Identify which cell holds the provided text, then report its (X, Y) central coordinate. 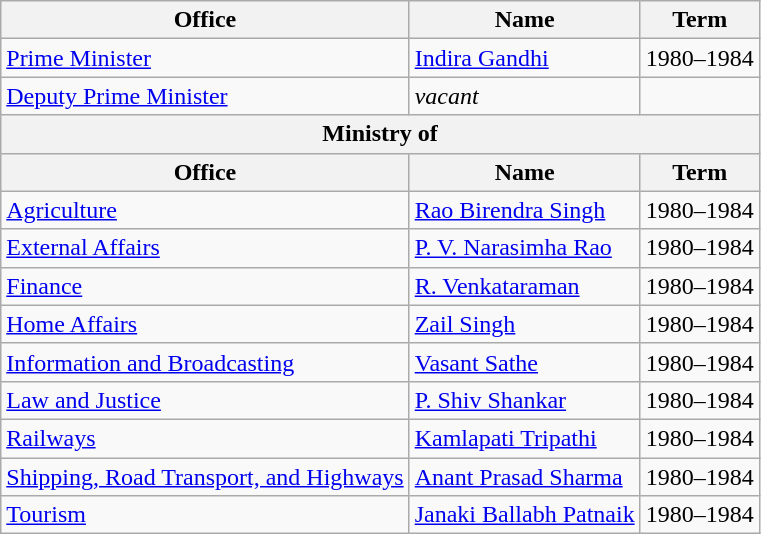
External Affairs (205, 248)
Janaki Ballabh Patnaik (524, 515)
Finance (205, 286)
Law and Justice (205, 400)
Ministry of (380, 134)
Zail Singh (524, 324)
Prime Minister (205, 58)
Information and Broadcasting (205, 362)
Home Affairs (205, 324)
P. V. Narasimha Rao (524, 248)
P. Shiv Shankar (524, 400)
Rao Birendra Singh (524, 210)
Railways (205, 438)
vacant (524, 96)
Shipping, Road Transport, and Highways (205, 477)
Deputy Prime Minister (205, 96)
Tourism (205, 515)
Kamlapati Tripathi (524, 438)
Anant Prasad Sharma (524, 477)
Indira Gandhi (524, 58)
Agriculture (205, 210)
R. Venkataraman (524, 286)
Vasant Sathe (524, 362)
